Detect which cell encompasses the target text, then output its [X, Y] center coordinate. 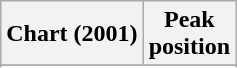
Peakposition [189, 34]
Chart (2001) [72, 34]
